Return the [x, y] coordinate for the center point of the cell that contains the specified text.  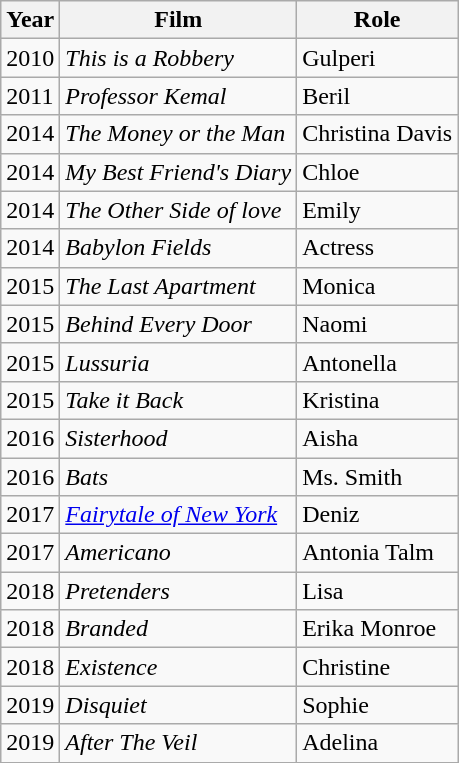
Sophie [378, 705]
Lisa [378, 591]
Actress [378, 248]
Christina Davis [378, 134]
Aisha [378, 438]
Gulperi [378, 58]
Fairytale of New York [178, 515]
Take it Back [178, 400]
Christine [378, 667]
Lussuria [178, 362]
My Best Friend's Diary [178, 172]
After The Veil [178, 743]
Year [30, 20]
Behind Every Door [178, 324]
Emily [378, 210]
The Last Apartment [178, 286]
Antonia Talm [378, 553]
2010 [30, 58]
Erika Monroe [378, 629]
Professor Kemal [178, 96]
Antonella [378, 362]
Pretenders [178, 591]
The Other Side of love [178, 210]
Existence [178, 667]
Adelina [378, 743]
Kristina [378, 400]
This is a Robbery [178, 58]
Monica [378, 286]
Naomi [378, 324]
Disquiet [178, 705]
Bats [178, 477]
Ms. Smith [378, 477]
Babylon Fields [178, 248]
Deniz [378, 515]
2011 [30, 96]
Role [378, 20]
Chloe [378, 172]
Americano [178, 553]
Beril [378, 96]
Film [178, 20]
Sisterhood [178, 438]
The Money or the Man [178, 134]
Branded [178, 629]
